Locate the cell with the specified text and output its [X, Y] center coordinate. 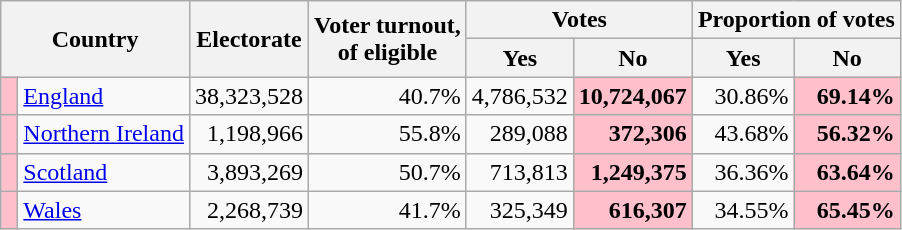
34.55% [743, 210]
England [104, 96]
43.68% [743, 134]
Northern Ireland [104, 134]
1,198,966 [248, 134]
56.32% [847, 134]
1,249,375 [632, 172]
2,268,739 [248, 210]
40.7% [388, 96]
Proportion of votes [796, 20]
3,893,269 [248, 172]
Wales [104, 210]
Scotland [104, 172]
30.86% [743, 96]
616,307 [632, 210]
713,813 [520, 172]
4,786,532 [520, 96]
36.36% [743, 172]
372,306 [632, 134]
41.7% [388, 210]
65.45% [847, 210]
69.14% [847, 96]
Country [96, 39]
55.8% [388, 134]
289,088 [520, 134]
Electorate [248, 39]
50.7% [388, 172]
10,724,067 [632, 96]
325,349 [520, 210]
63.64% [847, 172]
Voter turnout, of eligible [388, 39]
38,323,528 [248, 96]
Votes [579, 20]
